Capture the cell that displays the provided text and extract its [X, Y] central coordinate. 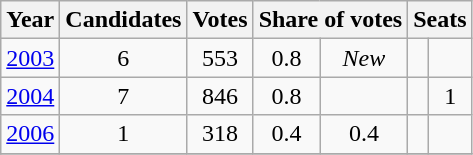
2003 [30, 58]
553 [220, 58]
6 [124, 58]
Share of votes [330, 20]
7 [124, 96]
Candidates [124, 20]
318 [220, 134]
2004 [30, 96]
846 [220, 96]
2006 [30, 134]
Votes [220, 20]
Year [30, 20]
New [364, 58]
Seats [440, 20]
